Capture the cell that displays the provided text and extract its [X, Y] central coordinate. 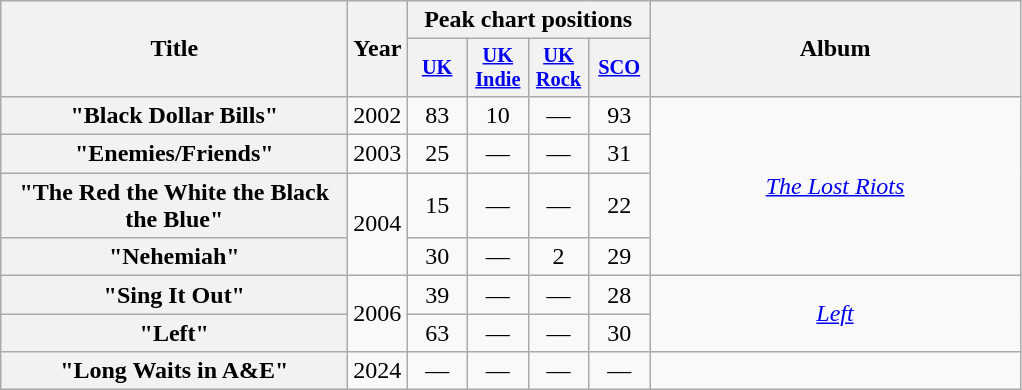
"Left" [174, 333]
2 [558, 257]
29 [620, 257]
"Nehemiah" [174, 257]
UK [438, 68]
"Long Waits in A&E" [174, 371]
Peak chart positions [528, 20]
"The Red the White the Black the Blue" [174, 206]
93 [620, 115]
"Enemies/Friends" [174, 154]
28 [620, 295]
2004 [378, 224]
UKRock [558, 68]
2003 [378, 154]
Left [836, 314]
25 [438, 154]
83 [438, 115]
2006 [378, 314]
39 [438, 295]
"Black Dollar Bills" [174, 115]
2002 [378, 115]
Album [836, 49]
UKIndie [498, 68]
2024 [378, 371]
31 [620, 154]
"Sing It Out" [174, 295]
Year [378, 49]
10 [498, 115]
22 [620, 206]
15 [438, 206]
SCO [620, 68]
The Lost Riots [836, 186]
Title [174, 49]
63 [438, 333]
